Scan for the cell matching the given text and deliver its [X, Y] coordinate at center. 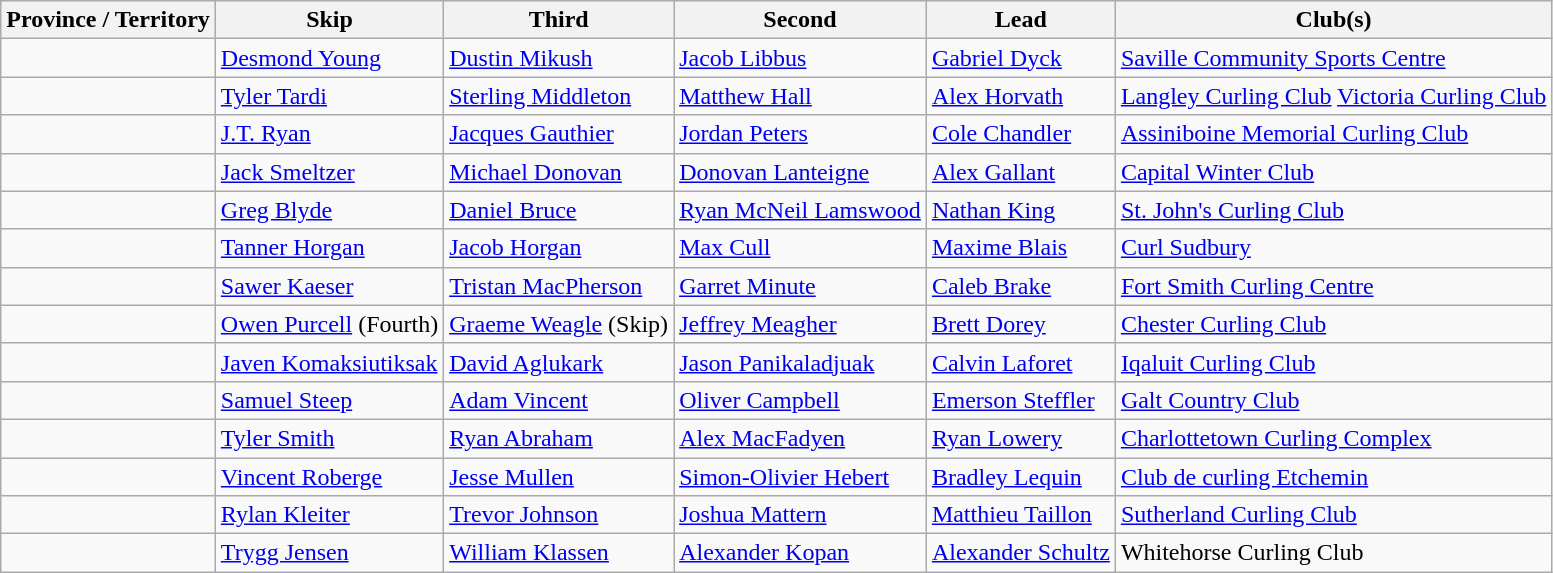
St. John's Curling Club [1333, 210]
Emerson Steffler [1020, 400]
Tanner Horgan [329, 248]
Caleb Brake [1020, 286]
Brett Dorey [1020, 324]
Sutherland Curling Club [1333, 515]
Desmond Young [329, 58]
Garret Minute [800, 286]
Jordan Peters [800, 134]
Rylan Kleiter [329, 515]
Third [559, 20]
Assiniboine Memorial Curling Club [1333, 134]
Jacob Horgan [559, 248]
Matthew Hall [800, 96]
Donovan Lanteigne [800, 172]
Nathan King [1020, 210]
Jack Smeltzer [329, 172]
Alexander Schultz [1020, 553]
Chester Curling Club [1333, 324]
Joshua Mattern [800, 515]
Fort Smith Curling Centre [1333, 286]
Club de curling Etchemin [1333, 477]
Calvin Laforet [1020, 362]
Tyler Tardi [329, 96]
Charlottetown Curling Complex [1333, 438]
Maxime Blais [1020, 248]
Vincent Roberge [329, 477]
Whitehorse Curling Club [1333, 553]
Alex MacFadyen [800, 438]
Second [800, 20]
Skip [329, 20]
Adam Vincent [559, 400]
Max Cull [800, 248]
Tristan MacPherson [559, 286]
Javen Komaksiutiksak [329, 362]
Province / Territory [108, 20]
Capital Winter Club [1333, 172]
Bradley Lequin [1020, 477]
Samuel Steep [329, 400]
Ryan McNeil Lamswood [800, 210]
Owen Purcell (Fourth) [329, 324]
Club(s) [1333, 20]
Gabriel Dyck [1020, 58]
Cole Chandler [1020, 134]
Daniel Bruce [559, 210]
Langley Curling Club Victoria Curling Club [1333, 96]
Sawer Kaeser [329, 286]
Jacques Gauthier [559, 134]
Dustin Mikush [559, 58]
Galt Country Club [1333, 400]
Tyler Smith [329, 438]
Greg Blyde [329, 210]
Alexander Kopan [800, 553]
Lead [1020, 20]
Alex Gallant [1020, 172]
Jason Panikaladjuak [800, 362]
Curl Sudbury [1333, 248]
Jesse Mullen [559, 477]
Michael Donovan [559, 172]
Jeffrey Meagher [800, 324]
Ryan Abraham [559, 438]
Jacob Libbus [800, 58]
Matthieu Taillon [1020, 515]
Simon-Olivier Hebert [800, 477]
Trevor Johnson [559, 515]
J.T. Ryan [329, 134]
Ryan Lowery [1020, 438]
Saville Community Sports Centre [1333, 58]
William Klassen [559, 553]
Graeme Weagle (Skip) [559, 324]
Alex Horvath [1020, 96]
Oliver Campbell [800, 400]
Iqaluit Curling Club [1333, 362]
David Aglukark [559, 362]
Sterling Middleton [559, 96]
Trygg Jensen [329, 553]
